Search for the cell housing the specified text and yield its [x, y] center coordinate. 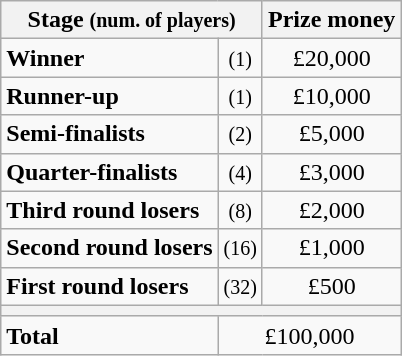
£10,000 [331, 96]
(16) [240, 248]
(4) [240, 172]
Third round losers [110, 210]
Semi-finalists [110, 134]
Prize money [331, 20]
£20,000 [331, 58]
£500 [331, 286]
Stage (num. of players) [132, 20]
Winner [110, 58]
Quarter-finalists [110, 172]
First round losers [110, 286]
£1,000 [331, 248]
£2,000 [331, 210]
Total [110, 335]
(8) [240, 210]
£100,000 [310, 335]
(2) [240, 134]
Runner-up [110, 96]
£5,000 [331, 134]
(32) [240, 286]
£3,000 [331, 172]
Second round losers [110, 248]
